Search for the cell housing the specified text and yield its (x, y) center coordinate. 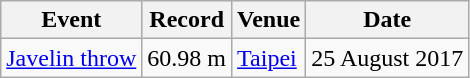
Venue (269, 20)
Event (72, 20)
Javelin throw (72, 58)
Date (388, 20)
25 August 2017 (388, 58)
Record (187, 20)
Taipei (269, 58)
60.98 m (187, 58)
